Extract the (x, y) coordinate from the center of the cell holding the provided text.  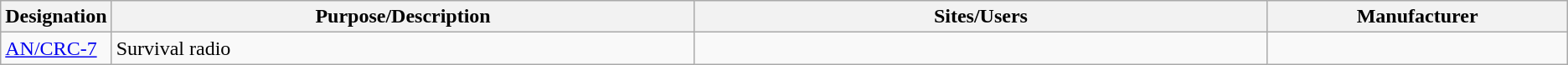
Survival radio (403, 48)
Purpose/Description (403, 17)
Designation (56, 17)
Sites/Users (981, 17)
AN/CRC-7 (56, 48)
Manufacturer (1417, 17)
